Extract the [X, Y] coordinate from the center of the cell holding the provided text.  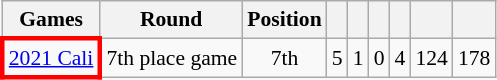
178 [474, 58]
7th [284, 58]
7th place game [171, 58]
Games [51, 20]
Round [171, 20]
124 [432, 58]
4 [400, 58]
1 [358, 58]
Position [284, 20]
0 [380, 58]
2021 Cali [51, 58]
5 [338, 58]
